Extract the (x, y) coordinate from the center of the cell holding the provided text.  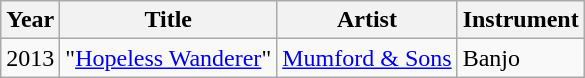
Banjo (520, 58)
Mumford & Sons (367, 58)
Instrument (520, 20)
2013 (30, 58)
Year (30, 20)
Title (168, 20)
"Hopeless Wanderer" (168, 58)
Artist (367, 20)
